Provide the [x, y] coordinate of the cell's center where the given text is located.  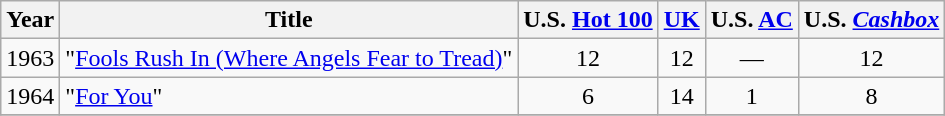
14 [682, 96]
— [752, 58]
6 [588, 96]
Title [289, 20]
"For You" [289, 96]
UK [682, 20]
1964 [30, 96]
Year [30, 20]
U.S. Hot 100 [588, 20]
"Fools Rush In (Where Angels Fear to Tread)" [289, 58]
1 [752, 96]
8 [871, 96]
U.S. AC [752, 20]
U.S. Cashbox [871, 20]
1963 [30, 58]
